From the cell containing the given text, extract its center point as [X, Y] coordinate. 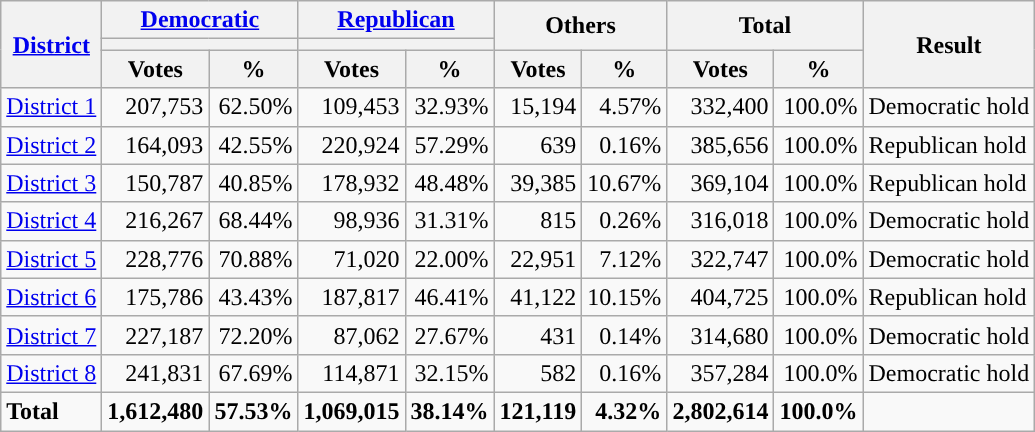
43.43% [254, 297]
39,385 [538, 183]
22,951 [538, 259]
98,936 [352, 221]
District [52, 44]
109,453 [352, 107]
4.32% [624, 411]
District 8 [52, 373]
228,776 [156, 259]
38.14% [450, 411]
15,194 [538, 107]
0.26% [624, 221]
1,612,480 [156, 411]
1,069,015 [352, 411]
227,187 [156, 335]
District 5 [52, 259]
10.67% [624, 183]
220,924 [352, 145]
87,062 [352, 335]
385,656 [720, 145]
207,753 [156, 107]
314,680 [720, 335]
70.88% [254, 259]
District 4 [52, 221]
Result [949, 44]
71,020 [352, 259]
582 [538, 373]
68.44% [254, 221]
639 [538, 145]
369,104 [720, 183]
32.15% [450, 373]
150,787 [156, 183]
332,400 [720, 107]
114,871 [352, 373]
121,119 [538, 411]
316,018 [720, 221]
404,725 [720, 297]
216,267 [156, 221]
57.53% [254, 411]
72.20% [254, 335]
District 1 [52, 107]
32.93% [450, 107]
31.31% [450, 221]
0.14% [624, 335]
District 7 [52, 335]
7.12% [624, 259]
Democratic [200, 20]
187,817 [352, 297]
322,747 [720, 259]
241,831 [156, 373]
178,932 [352, 183]
27.67% [450, 335]
District 2 [52, 145]
42.55% [254, 145]
62.50% [254, 107]
4.57% [624, 107]
67.69% [254, 373]
Republican [396, 20]
57.29% [450, 145]
175,786 [156, 297]
22.00% [450, 259]
Others [580, 26]
District 3 [52, 183]
48.48% [450, 183]
431 [538, 335]
40.85% [254, 183]
46.41% [450, 297]
41,122 [538, 297]
164,093 [156, 145]
10.15% [624, 297]
357,284 [720, 373]
District 6 [52, 297]
815 [538, 221]
2,802,614 [720, 411]
